For the text-containing cell, return its midpoint in (X, Y) coordinate format. 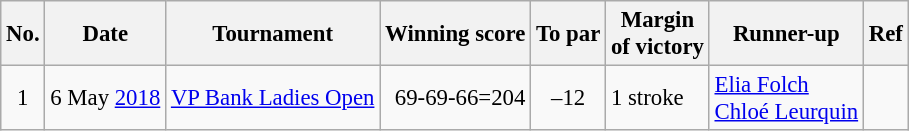
6 May 2018 (106, 98)
Tournament (273, 34)
No. (23, 34)
Elia Folch Chloé Leurquin (786, 98)
Runner-up (786, 34)
To par (568, 34)
Date (106, 34)
1 stroke (658, 98)
Ref (886, 34)
Marginof victory (658, 34)
VP Bank Ladies Open (273, 98)
69-69-66=204 (456, 98)
1 (23, 98)
Winning score (456, 34)
–12 (568, 98)
